Return the [x, y] coordinate for the center point of the cell that contains the specified text.  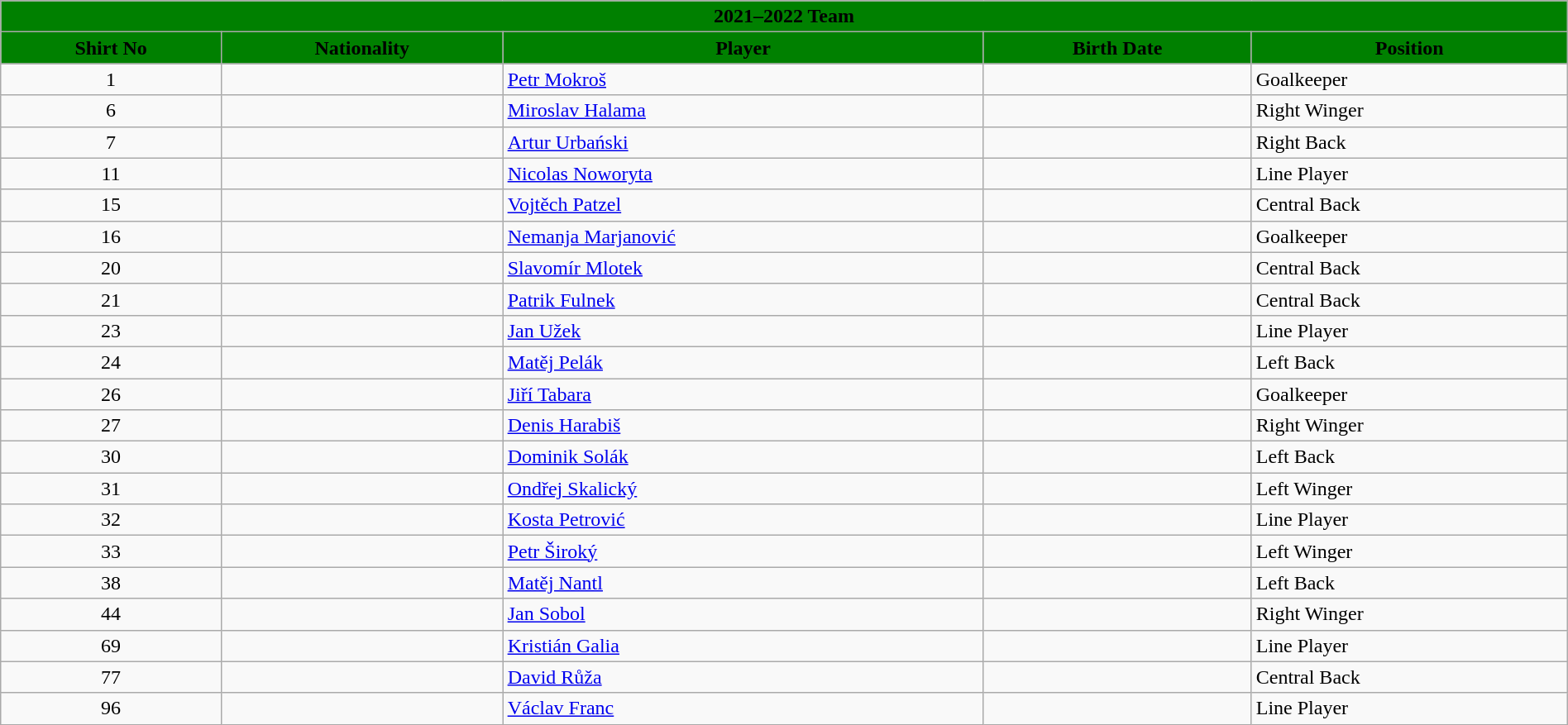
Nicolas Noworyta [743, 174]
Matěj Nantl [743, 583]
96 [111, 708]
1 [111, 79]
Dominik Solák [743, 457]
Jiří Tabara [743, 394]
Jan Sobol [743, 614]
21 [111, 299]
Nemanja Marjanović [743, 236]
Birth Date [1117, 48]
Ondřej Skalický [743, 489]
Petr Mokroš [743, 79]
Nationality [362, 48]
Vojtěch Patzel [743, 205]
2021–2022 Team [784, 17]
Jan Užek [743, 331]
Kristián Galia [743, 646]
Right Back [1409, 142]
24 [111, 362]
Miroslav Halama [743, 111]
38 [111, 583]
Matěj Pelák [743, 362]
44 [111, 614]
32 [111, 520]
30 [111, 457]
Artur Urbański [743, 142]
15 [111, 205]
6 [111, 111]
7 [111, 142]
33 [111, 551]
Denis Harabiš [743, 426]
31 [111, 489]
27 [111, 426]
Václav Franc [743, 708]
16 [111, 236]
77 [111, 677]
Shirt No [111, 48]
23 [111, 331]
David Růža [743, 677]
Petr Široký [743, 551]
26 [111, 394]
Patrik Fulnek [743, 299]
Kosta Petrović [743, 520]
69 [111, 646]
Slavomír Mlotek [743, 268]
Position [1409, 48]
20 [111, 268]
Player [743, 48]
11 [111, 174]
